From the cell containing the given text, extract its center point as [x, y] coordinate. 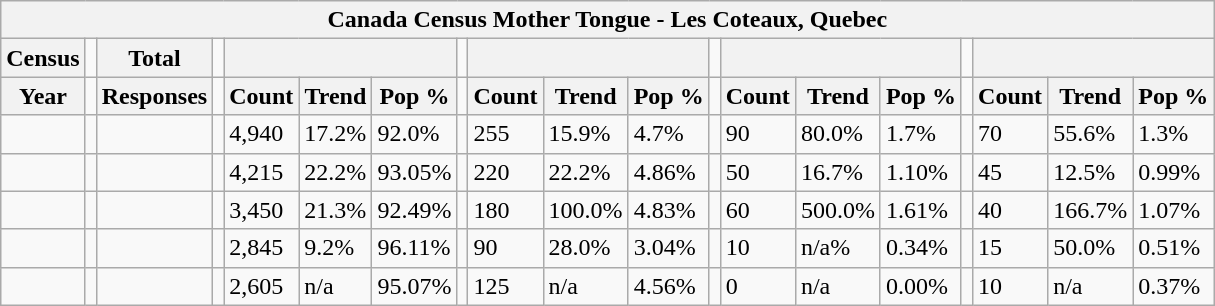
12.5% [1090, 172]
3,450 [262, 210]
0.51% [1174, 248]
0.99% [1174, 172]
Total [154, 58]
4.56% [668, 286]
16.7% [838, 172]
93.05% [414, 172]
500.0% [838, 210]
92.0% [414, 134]
220 [506, 172]
4.7% [668, 134]
4,940 [262, 134]
4,215 [262, 172]
1.61% [920, 210]
50.0% [1090, 248]
100.0% [586, 210]
Census [43, 58]
60 [758, 210]
45 [1010, 172]
Year [43, 96]
Responses [154, 96]
17.2% [336, 134]
Canada Census Mother Tongue - Les Coteaux, Quebec [608, 20]
4.83% [668, 210]
n/a% [838, 248]
125 [506, 286]
1.3% [1174, 134]
2,845 [262, 248]
1.07% [1174, 210]
15.9% [586, 134]
55.6% [1090, 134]
3.04% [668, 248]
0.37% [1174, 286]
96.11% [414, 248]
80.0% [838, 134]
21.3% [336, 210]
70 [1010, 134]
255 [506, 134]
92.49% [414, 210]
9.2% [336, 248]
1.7% [920, 134]
50 [758, 172]
4.86% [668, 172]
180 [506, 210]
40 [1010, 210]
0 [758, 286]
1.10% [920, 172]
0.34% [920, 248]
95.07% [414, 286]
2,605 [262, 286]
15 [1010, 248]
0.00% [920, 286]
28.0% [586, 248]
166.7% [1090, 210]
